Return the [x, y] coordinate for the center point of the cell that contains the specified text.  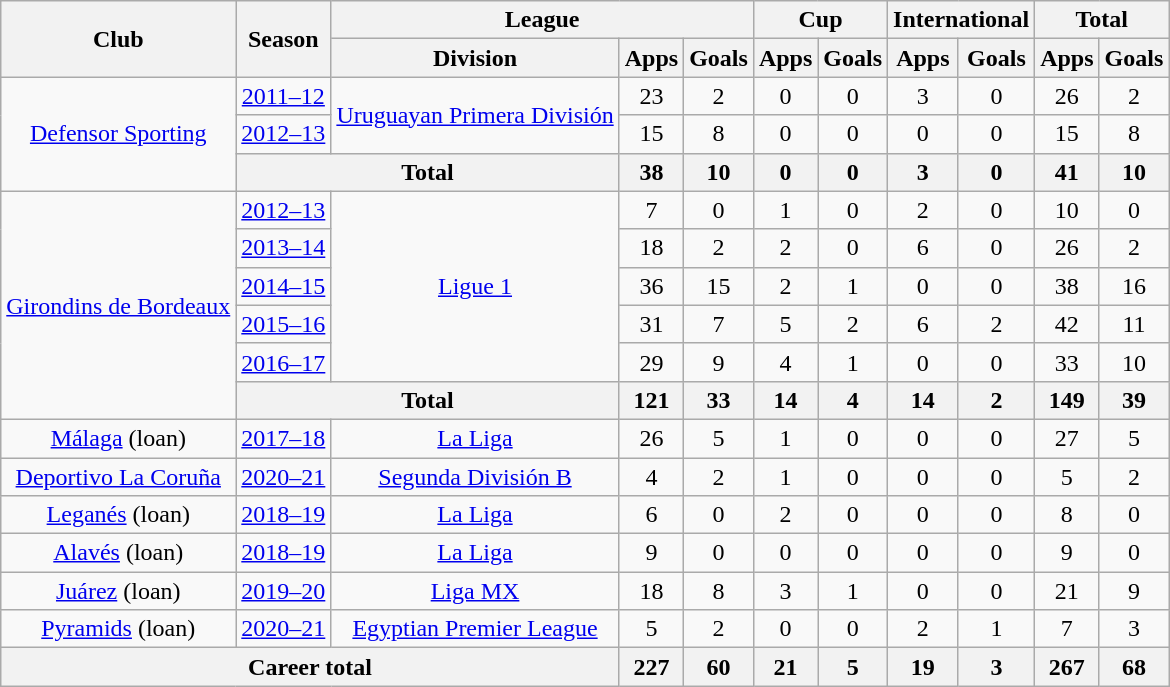
2017–18 [284, 438]
Uruguayan Primera División [475, 115]
Division [475, 58]
Juárez (loan) [118, 591]
23 [651, 96]
Segunda División B [475, 477]
Málaga (loan) [118, 438]
Club [118, 39]
Season [284, 39]
2014–15 [284, 286]
Alavés (loan) [118, 553]
International [962, 20]
42 [1067, 324]
2019–20 [284, 591]
39 [1134, 400]
League [542, 20]
68 [1134, 667]
2015–16 [284, 324]
60 [719, 667]
Defensor Sporting [118, 134]
Cup [820, 20]
149 [1067, 400]
Girondins de Bordeaux [118, 305]
27 [1067, 438]
29 [651, 362]
2013–14 [284, 248]
121 [651, 400]
19 [924, 667]
Leganés (loan) [118, 515]
41 [1067, 172]
Egyptian Premier League [475, 629]
Career total [310, 667]
2016–17 [284, 362]
Deportivo La Coruña [118, 477]
Pyramids (loan) [118, 629]
Ligue 1 [475, 286]
16 [1134, 286]
36 [651, 286]
2011–12 [284, 96]
267 [1067, 667]
227 [651, 667]
31 [651, 324]
Liga MX [475, 591]
11 [1134, 324]
